Return (X, Y) of the center of cell containing provided text 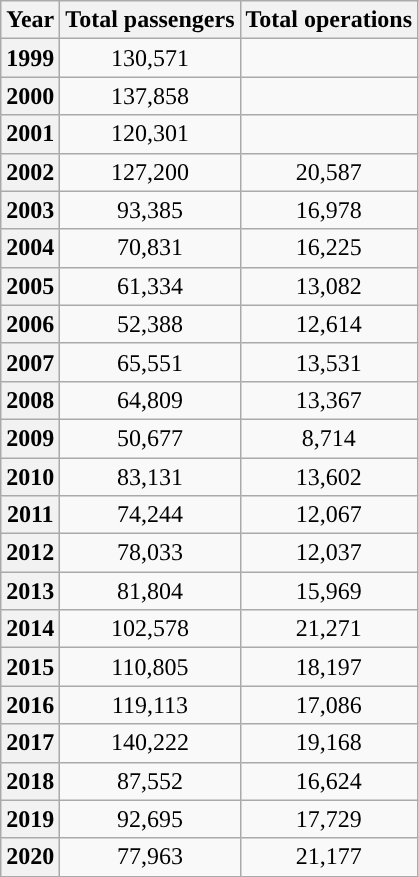
2003 (30, 210)
83,131 (150, 477)
18,197 (329, 667)
2006 (30, 324)
2015 (30, 667)
Year (30, 20)
2008 (30, 400)
77,963 (150, 857)
52,388 (150, 324)
137,858 (150, 96)
2002 (30, 172)
21,271 (329, 629)
21,177 (329, 857)
127,200 (150, 172)
61,334 (150, 286)
2011 (30, 515)
70,831 (150, 248)
2016 (30, 705)
130,571 (150, 58)
20,587 (329, 172)
93,385 (150, 210)
2020 (30, 857)
2018 (30, 781)
16,624 (329, 781)
8,714 (329, 438)
2001 (30, 134)
2010 (30, 477)
2004 (30, 248)
Total passengers (150, 20)
120,301 (150, 134)
65,551 (150, 362)
12,614 (329, 324)
50,677 (150, 438)
2000 (30, 96)
Total operations (329, 20)
78,033 (150, 553)
102,578 (150, 629)
13,367 (329, 400)
2012 (30, 553)
16,225 (329, 248)
81,804 (150, 591)
2017 (30, 743)
64,809 (150, 400)
2009 (30, 438)
110,805 (150, 667)
2013 (30, 591)
2014 (30, 629)
17,086 (329, 705)
16,978 (329, 210)
13,531 (329, 362)
15,969 (329, 591)
87,552 (150, 781)
140,222 (150, 743)
1999 (30, 58)
12,037 (329, 553)
2019 (30, 819)
13,602 (329, 477)
2007 (30, 362)
119,113 (150, 705)
92,695 (150, 819)
12,067 (329, 515)
19,168 (329, 743)
13,082 (329, 286)
17,729 (329, 819)
74,244 (150, 515)
2005 (30, 286)
